Find where the given text appears and provide that cell's center as [x, y] coordinate. 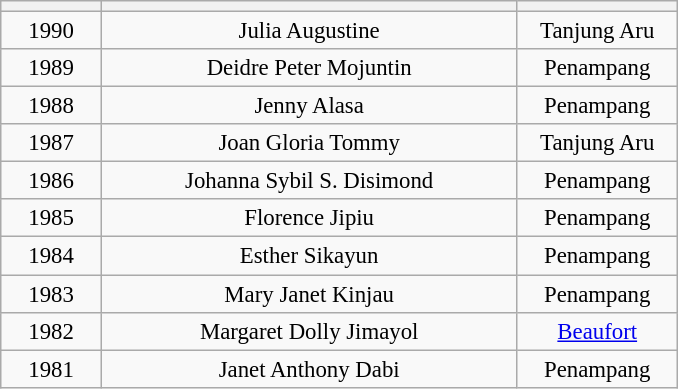
Beaufort [598, 331]
1988 [52, 106]
1983 [52, 294]
Julia Augustine [309, 31]
Esther Sikayun [309, 256]
Florence Jipiu [309, 219]
1985 [52, 219]
1987 [52, 143]
1989 [52, 68]
Margaret Dolly Jimayol [309, 331]
1982 [52, 331]
Mary Janet Kinjau [309, 294]
1981 [52, 369]
Johanna Sybil S. Disimond [309, 181]
1986 [52, 181]
1990 [52, 31]
Joan Gloria Tommy [309, 143]
Janet Anthony Dabi [309, 369]
Deidre Peter Mojuntin [309, 68]
1984 [52, 256]
Jenny Alasa [309, 106]
